Pinpoint the cell where the given text exists, returning its [x, y] midpoint coordinate. 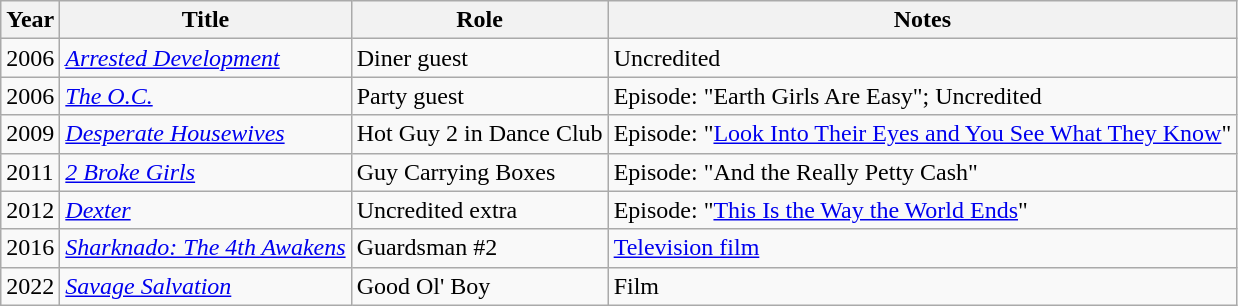
2022 [30, 286]
Television film [922, 248]
2 Broke Girls [206, 172]
Year [30, 20]
Dexter [206, 210]
Guy Carrying Boxes [480, 172]
Uncredited [922, 58]
Episode: "This Is the Way the World Ends" [922, 210]
2016 [30, 248]
Sharknado: The 4th Awakens [206, 248]
Savage Salvation [206, 286]
Episode: "And the Really Petty Cash" [922, 172]
Title [206, 20]
Desperate Housewives [206, 134]
Notes [922, 20]
Diner guest [480, 58]
Good Ol' Boy [480, 286]
2012 [30, 210]
2011 [30, 172]
Party guest [480, 96]
The O.C. [206, 96]
Role [480, 20]
Episode: "Look Into Their Eyes and You See What They Know" [922, 134]
Episode: "Earth Girls Are Easy"; Uncredited [922, 96]
Guardsman #2 [480, 248]
Hot Guy 2 in Dance Club [480, 134]
Film [922, 286]
Uncredited extra [480, 210]
2009 [30, 134]
Arrested Development [206, 58]
